For the text-containing cell, return its midpoint in [X, Y] coordinate format. 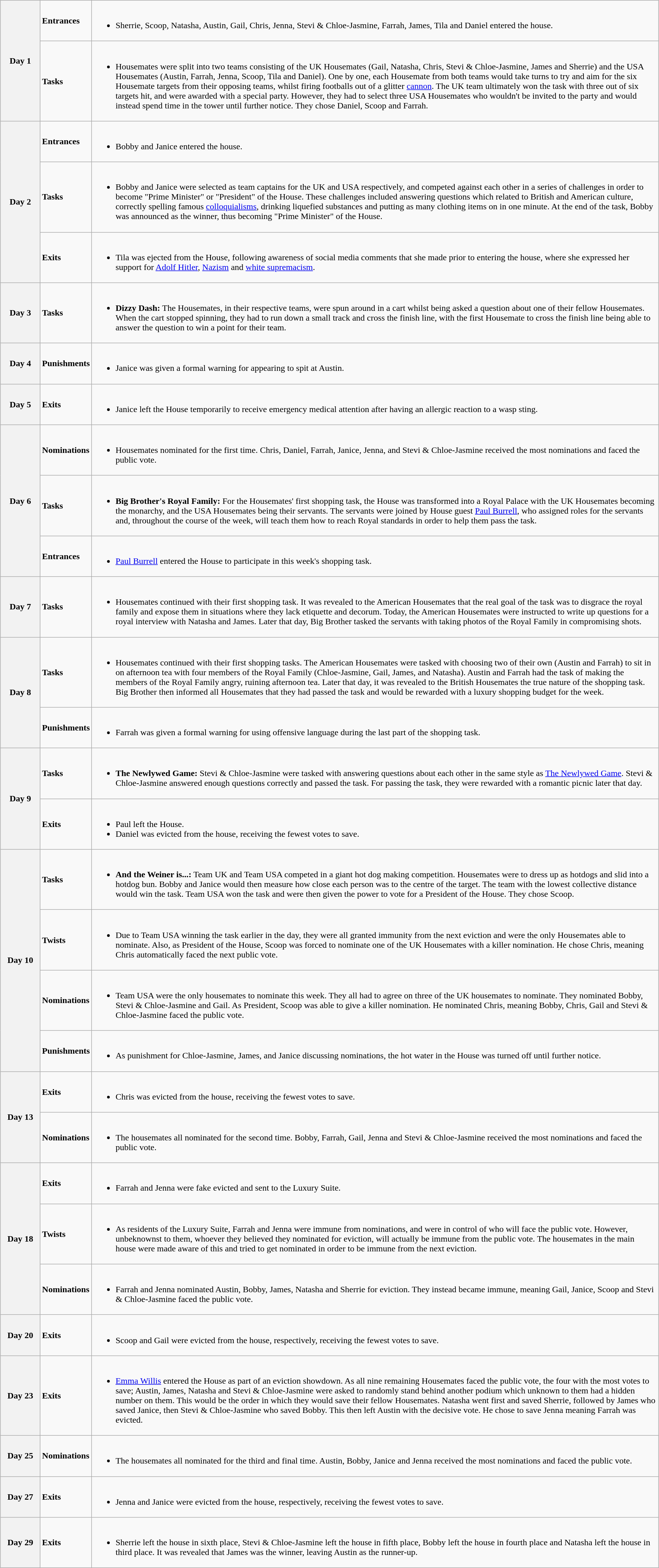
Day 8 [20, 693]
Janice was given a formal warning for appearing to spit at Austin. [375, 364]
Farrah was given a formal warning for using offensive language during the last part of the shopping task. [375, 728]
Day 10 [20, 960]
Chris was evicted from the house, receiving the fewest votes to save. [375, 1092]
Paul left the House.Daniel was evicted from the house, receiving the fewest votes to save. [375, 824]
The housemates all nominated for the third and final time. Austin, Bobby, Janice and Jenna received the most nominations and faced the public vote. [375, 1456]
Day 1 [20, 61]
Jenna and Janice were evicted from the house, respectively, receiving the fewest votes to save. [375, 1496]
Day 20 [20, 1335]
Day 27 [20, 1496]
As punishment for Chloe-Jasmine, James, and Janice discussing nominations, the hot water in the House was turned off until further notice. [375, 1051]
Day 13 [20, 1117]
Bobby and Janice entered the house. [375, 142]
Scoop and Gail were evicted from the house, respectively, receiving the fewest votes to save. [375, 1335]
Day 7 [20, 607]
Day 2 [20, 202]
Day 25 [20, 1456]
Farrah and Jenna were fake evicted and sent to the Luxury Suite. [375, 1183]
Day 4 [20, 364]
Day 29 [20, 1543]
Paul Burrell entered the House to participate in this week's shopping task. [375, 556]
Day 18 [20, 1239]
Day 3 [20, 313]
Day 6 [20, 501]
Janice left the House temporarily to receive emergency medical attention after having an allergic reaction to a wasp sting. [375, 404]
Day 23 [20, 1395]
Sherrie, Scoop, Natasha, Austin, Gail, Chris, Jenna, Stevi & Chloe-Jasmine, Farrah, James, Tila and Daniel entered the house. [375, 21]
Day 5 [20, 404]
Day 9 [20, 799]
